From the cell containing the given text, extract its center point as (x, y) coordinate. 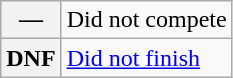
Did not compete (146, 20)
Did not finish (146, 58)
— (31, 20)
DNF (31, 58)
